Output the [X, Y] coordinate of the center of the cell containing the given text.  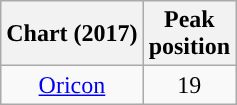
Oricon [72, 85]
19 [189, 85]
Peakposition [189, 34]
Chart (2017) [72, 34]
